Pinpoint the cell where the given text exists, returning its (X, Y) midpoint coordinate. 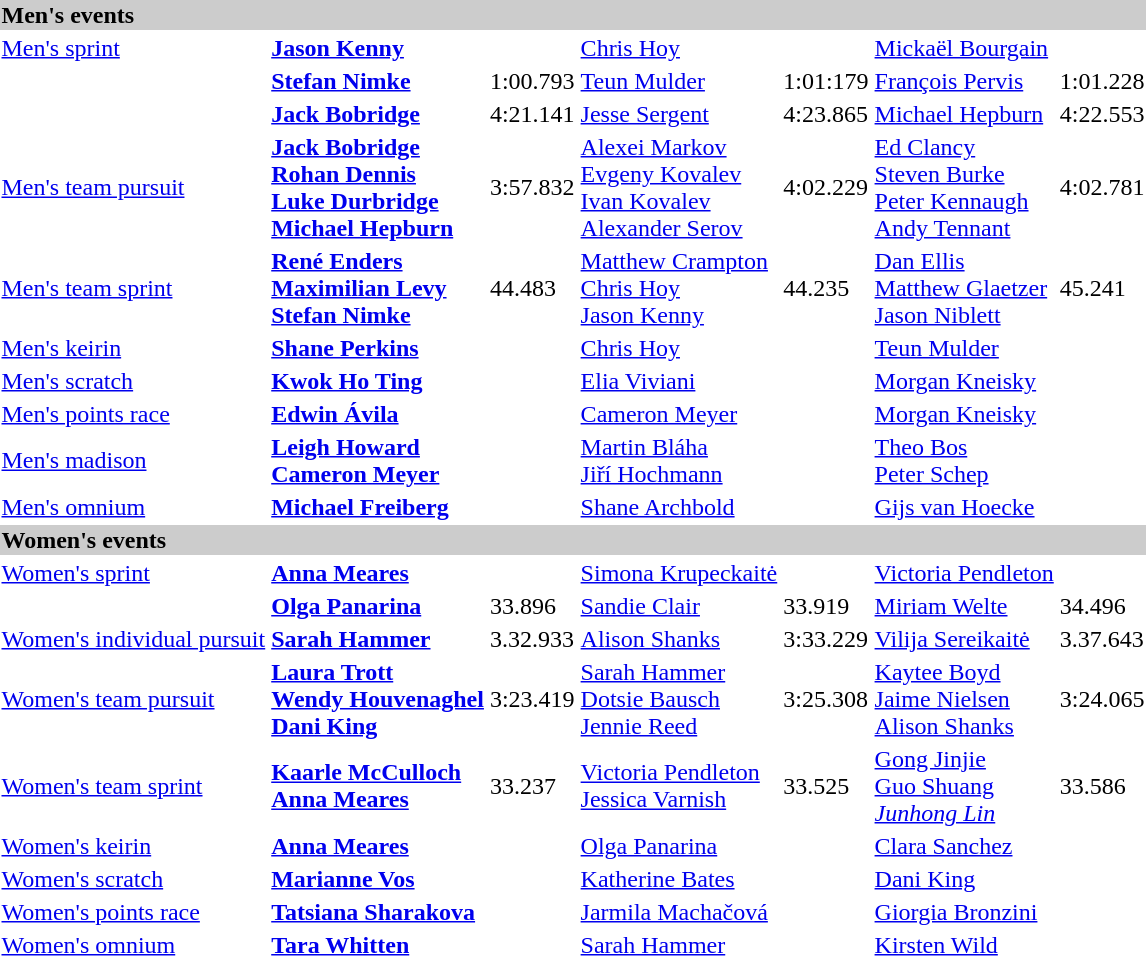
Women's points race (134, 912)
Women's sprint (134, 573)
Gijs van Hoecke (964, 507)
Gong JinjieGuo Shuang Junhong Lin (964, 786)
3:23.419 (532, 699)
Jack Bobridge (378, 114)
45.241 (1102, 288)
Alison Shanks (679, 639)
Leigh HowardCameron Meyer (378, 460)
Edwin Ávila (378, 414)
4:02.229 (826, 188)
33.586 (1102, 786)
Women's individual pursuit (134, 639)
Men's team pursuit (134, 188)
Michael Freiberg (378, 507)
Sarah HammerDotsie Bausch Jennie Reed (679, 699)
3:24.065 (1102, 699)
Sarah Hammer (378, 639)
Stefan Nimke (378, 81)
Dan EllisMatthew Glaetzer Jason Niblett (964, 288)
34.496 (1102, 606)
Women's keirin (134, 846)
3:33.229 (826, 639)
Men's keirin (134, 348)
Dani King (964, 879)
3.37.643 (1102, 639)
3.32.933 (532, 639)
Women's events (573, 540)
Victoria PendletonJessica Varnish (679, 786)
Men's sprint (134, 48)
Sandie Clair (679, 606)
Shane Perkins (378, 348)
Theo BosPeter Schep (964, 460)
Simona Krupeckaitė (679, 573)
Miriam Welte (964, 606)
Michael Hepburn (964, 114)
Vilija Sereikaitė (964, 639)
1:00.793 (532, 81)
4:22.553 (1102, 114)
33.919 (826, 606)
Martin BláhaJiří Hochmann (679, 460)
Women's scratch (134, 879)
1:01.228 (1102, 81)
33.525 (826, 786)
44.235 (826, 288)
Men's scratch (134, 381)
Women's team pursuit (134, 699)
Shane Archbold (679, 507)
Marianne Vos (378, 879)
3:25.308 (826, 699)
Giorgia Bronzini (964, 912)
Jesse Sergent (679, 114)
René EndersMaximilian Levy Stefan Nimke (378, 288)
1:01:179 (826, 81)
4:02.781 (1102, 188)
Men's points race (134, 414)
4:21.141 (532, 114)
François Pervis (964, 81)
Mickaël Bourgain (964, 48)
33.896 (532, 606)
Victoria Pendleton (964, 573)
Kwok Ho Ting (378, 381)
Alexei MarkovEvgeny Kovalev Ivan Kovalev Alexander Serov (679, 188)
Men's events (573, 15)
Matthew CramptonChris Hoy Jason Kenny (679, 288)
Jack BobridgeRohan Dennis Luke Durbridge Michael Hepburn (378, 188)
Kaytee BoydJaime Nielsen Alison Shanks (964, 699)
44.483 (532, 288)
Tatsiana Sharakova (378, 912)
Men's omnium (134, 507)
3:57.832 (532, 188)
Jarmila Machačová (679, 912)
Elia Viviani (679, 381)
Kaarle McCullochAnna Meares (378, 786)
Laura TrottWendy Houvenaghel Dani King (378, 699)
Cameron Meyer (679, 414)
Jason Kenny (378, 48)
Men's team sprint (134, 288)
Clara Sanchez (964, 846)
Women's team sprint (134, 786)
4:23.865 (826, 114)
Men's madison (134, 460)
Ed ClancySteven Burke Peter Kennaugh Andy Tennant (964, 188)
33.237 (532, 786)
Katherine Bates (679, 879)
